Pinpoint the cell where the given text exists, returning its (x, y) midpoint coordinate. 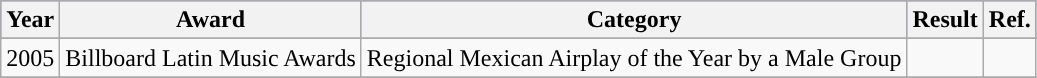
Billboard Latin Music Awards (211, 58)
Regional Mexican Airplay of the Year by a Male Group (634, 58)
Result (945, 20)
Year (30, 20)
Category (634, 20)
Ref. (1010, 20)
Award (211, 20)
2005 (30, 58)
